Capture the cell that displays the provided text and extract its [X, Y] central coordinate. 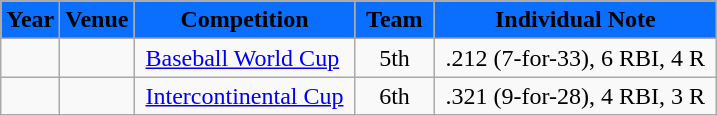
6th [394, 96]
Venue [97, 20]
.212 (7-for-33), 6 RBI, 4 R [576, 58]
Baseball World Cup [244, 58]
Team [394, 20]
.321 (9-for-28), 4 RBI, 3 R [576, 96]
Competition [244, 20]
5th [394, 58]
Intercontinental Cup [244, 96]
Year [30, 20]
Individual Note [576, 20]
